Detect which cell encompasses the target text, then output its [x, y] center coordinate. 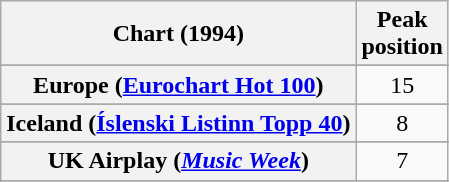
8 [402, 123]
UK Airplay (Music Week) [178, 161]
Peakposition [402, 34]
15 [402, 85]
Iceland (Íslenski Listinn Topp 40) [178, 123]
7 [402, 161]
Europe (Eurochart Hot 100) [178, 85]
Chart (1994) [178, 34]
